For the text-containing cell, return its midpoint in [x, y] coordinate format. 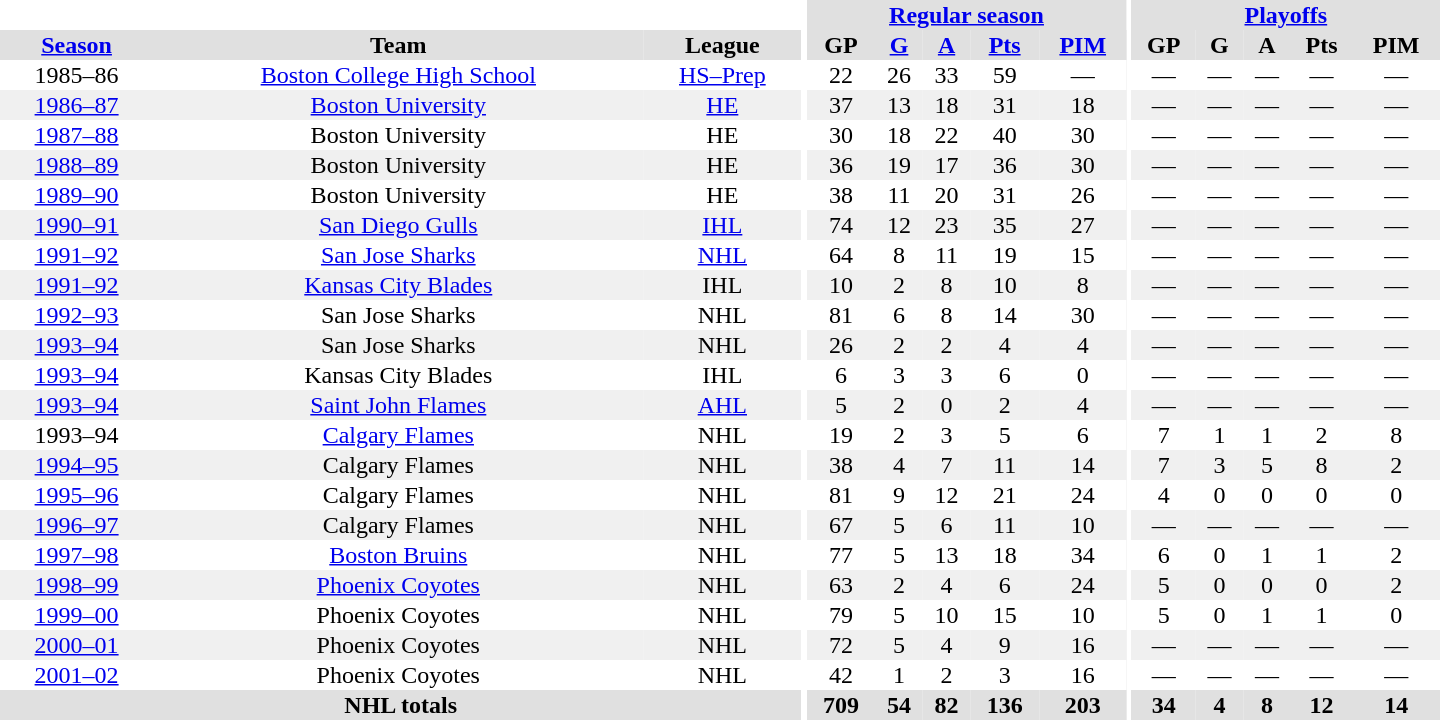
Saint John Flames [398, 405]
Season [76, 45]
42 [842, 675]
1987–88 [76, 135]
74 [842, 225]
1989–90 [76, 195]
77 [842, 555]
1992–93 [76, 315]
709 [842, 705]
1995–96 [76, 495]
1986–87 [76, 105]
64 [842, 255]
72 [842, 645]
1985–86 [76, 75]
23 [947, 225]
67 [842, 525]
17 [947, 165]
Playoffs [1286, 15]
1999–00 [76, 615]
82 [947, 705]
54 [899, 705]
63 [842, 585]
1990–91 [76, 225]
35 [1004, 225]
20 [947, 195]
37 [842, 105]
Regular season [967, 15]
San Diego Gulls [398, 225]
1998–99 [76, 585]
Team [398, 45]
203 [1082, 705]
59 [1004, 75]
1994–95 [76, 465]
League [722, 45]
1997–98 [76, 555]
21 [1004, 495]
2000–01 [76, 645]
AHL [722, 405]
136 [1004, 705]
Boston College High School [398, 75]
Boston Bruins [398, 555]
40 [1004, 135]
NHL totals [400, 705]
33 [947, 75]
2001–02 [76, 675]
27 [1082, 225]
1988–89 [76, 165]
79 [842, 615]
HS–Prep [722, 75]
1996–97 [76, 525]
